Capture the cell that displays the provided text and extract its (X, Y) central coordinate. 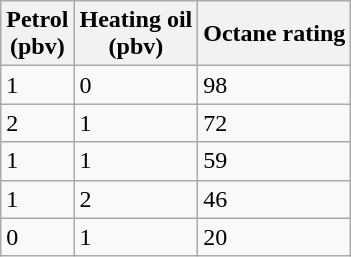
20 (274, 237)
72 (274, 123)
Petrol(pbv) (38, 34)
98 (274, 85)
Heating oil(pbv) (136, 34)
Octane rating (274, 34)
46 (274, 199)
59 (274, 161)
